Identify which cell holds the provided text, then report its [x, y] central coordinate. 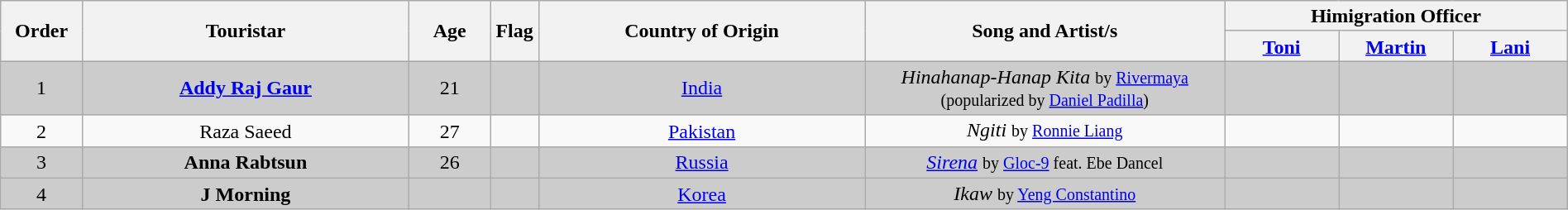
Martin [1396, 46]
26 [450, 162]
Addy Raj Gaur [245, 88]
27 [450, 131]
21 [450, 88]
Ikaw by Yeng Constantino [1045, 193]
Anna Rabtsun [245, 162]
Hinahanap-Hanap Kita by Rivermaya (popularized by Daniel Padilla) [1045, 88]
Country of Origin [701, 31]
Himigration Officer [1396, 17]
Korea [701, 193]
2 [41, 131]
Raza Saeed [245, 131]
Toni [1281, 46]
Order [41, 31]
Touristar [245, 31]
Ngiti by Ronnie Liang [1045, 131]
1 [41, 88]
Song and Artist/s [1045, 31]
3 [41, 162]
Sirena by Gloc-9 feat. Ebe Dancel [1045, 162]
India [701, 88]
Flag [514, 31]
4 [41, 193]
Age [450, 31]
J Morning [245, 193]
Russia [701, 162]
Lani [1510, 46]
Pakistan [701, 131]
